Locate the cell with the specified text and output its [X, Y] center coordinate. 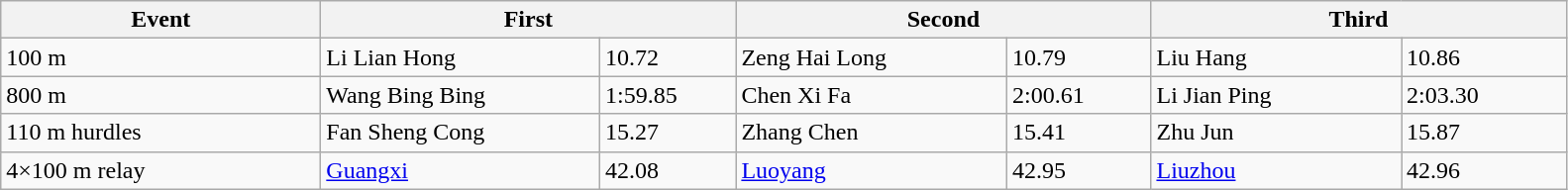
Zeng Hai Long [872, 57]
Event [160, 20]
800 m [160, 95]
2:03.30 [1484, 95]
First [529, 20]
Wang Bing Bing [461, 95]
10.72 [668, 57]
4×100 m relay [160, 170]
15.87 [1484, 133]
42.08 [668, 170]
2:00.61 [1080, 95]
15.41 [1080, 133]
Fan Sheng Cong [461, 133]
Guangxi [461, 170]
Chen Xi Fa [872, 95]
42.96 [1484, 170]
42.95 [1080, 170]
Li Jian Ping [1276, 95]
15.27 [668, 133]
Liu Hang [1276, 57]
Luoyang [872, 170]
Li Lian Hong [461, 57]
110 m hurdles [160, 133]
100 m [160, 57]
Liuzhou [1276, 170]
Third [1359, 20]
Zhu Jun [1276, 133]
Zhang Chen [872, 133]
Second [943, 20]
1:59.85 [668, 95]
10.86 [1484, 57]
10.79 [1080, 57]
